Return the (X, Y) coordinate for the center point of the cell that contains the specified text.  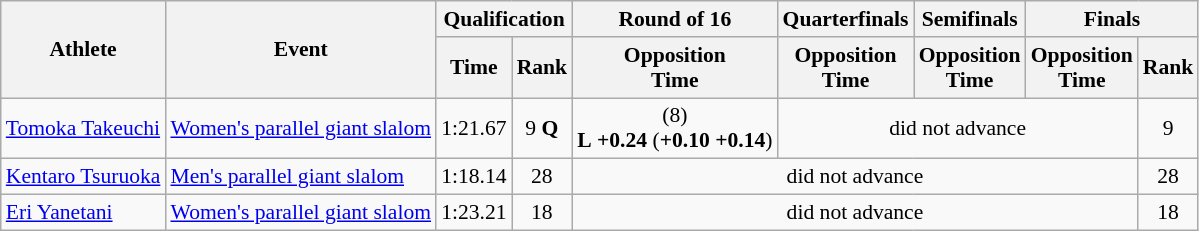
Finals (1112, 19)
Event (300, 50)
Tomoka Takeuchi (84, 128)
1:18.14 (474, 177)
Eri Yanetani (84, 213)
Kentaro Tsuruoka (84, 177)
Round of 16 (674, 19)
(8)L +0.24 (+0.10 +0.14) (674, 128)
Quarterfinals (846, 19)
Men's parallel giant slalom (300, 177)
Time (474, 68)
9 Q (542, 128)
Semifinals (970, 19)
9 (1168, 128)
1:23.21 (474, 213)
Qualification (504, 19)
Athlete (84, 50)
1:21.67 (474, 128)
